Capture the cell that displays the provided text and extract its (x, y) central coordinate. 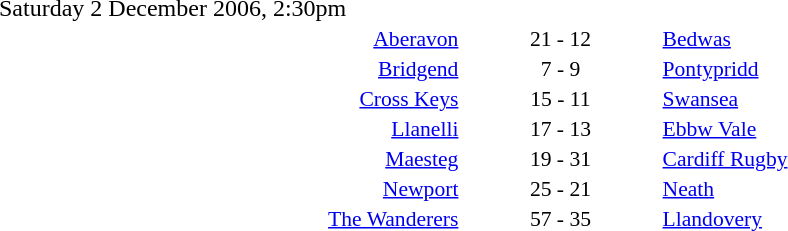
17 - 13 (560, 128)
19 - 31 (560, 158)
7 - 9 (560, 68)
15 - 11 (560, 98)
21 - 12 (560, 38)
25 - 21 (560, 188)
